Pinpoint the cell where the given text exists, returning its (X, Y) midpoint coordinate. 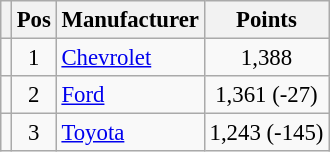
1,388 (266, 58)
1,243 (-145) (266, 133)
1 (34, 58)
2 (34, 95)
1,361 (-27) (266, 95)
Points (266, 20)
Pos (34, 20)
3 (34, 133)
Toyota (130, 133)
Chevrolet (130, 58)
Ford (130, 95)
Manufacturer (130, 20)
